For the text-containing cell, return its midpoint in [X, Y] coordinate format. 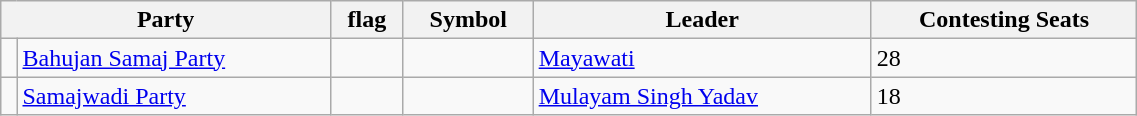
28 [1004, 58]
Bahujan Samaj Party [174, 58]
flag [366, 20]
Samajwadi Party [174, 96]
Leader [702, 20]
Mayawati [702, 58]
Mulayam Singh Yadav [702, 96]
Contesting Seats [1004, 20]
Symbol [468, 20]
Party [166, 20]
18 [1004, 96]
